Determine the (X, Y) coordinate at the center of the cell enclosing the given text.  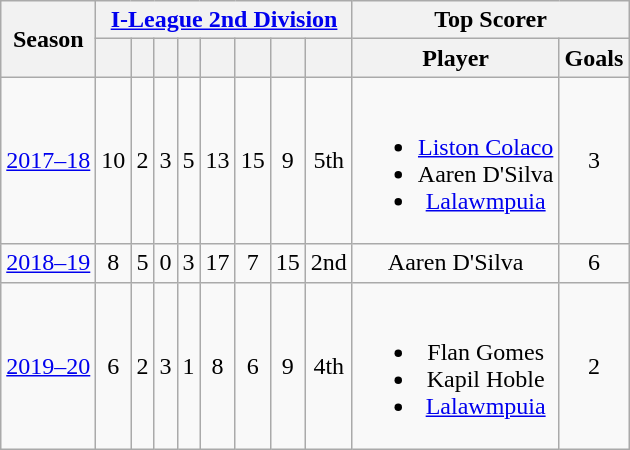
4th (328, 366)
Season (48, 39)
5th (328, 160)
1 (188, 366)
Goals (594, 58)
I-League 2nd Division (224, 20)
2017–18 (48, 160)
10 (114, 160)
13 (218, 160)
Top Scorer (490, 20)
Flan GomesKapil HobleLalawmpuia (456, 366)
Player (456, 58)
Liston ColacoAaren D'SilvaLalawmpuia (456, 160)
0 (166, 263)
17 (218, 263)
2019–20 (48, 366)
7 (252, 263)
2018–19 (48, 263)
Aaren D'Silva (456, 263)
2nd (328, 263)
